Provide the (x, y) coordinate of the cell's center where the given text is located.  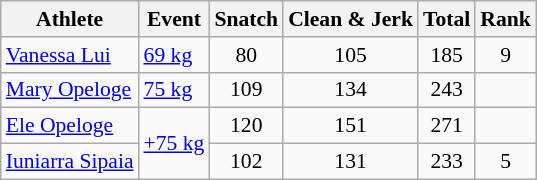
Athlete (70, 19)
271 (446, 126)
Iuniarra Sipaia (70, 162)
105 (350, 55)
5 (506, 162)
Snatch (246, 19)
9 (506, 55)
+75 kg (174, 144)
131 (350, 162)
Ele Opeloge (70, 126)
120 (246, 126)
Clean & Jerk (350, 19)
243 (446, 90)
Total (446, 19)
80 (246, 55)
Event (174, 19)
151 (350, 126)
134 (350, 90)
102 (246, 162)
233 (446, 162)
69 kg (174, 55)
Vanessa Lui (70, 55)
Rank (506, 19)
109 (246, 90)
185 (446, 55)
75 kg (174, 90)
Mary Opeloge (70, 90)
